For the text-containing cell, return its midpoint in [x, y] coordinate format. 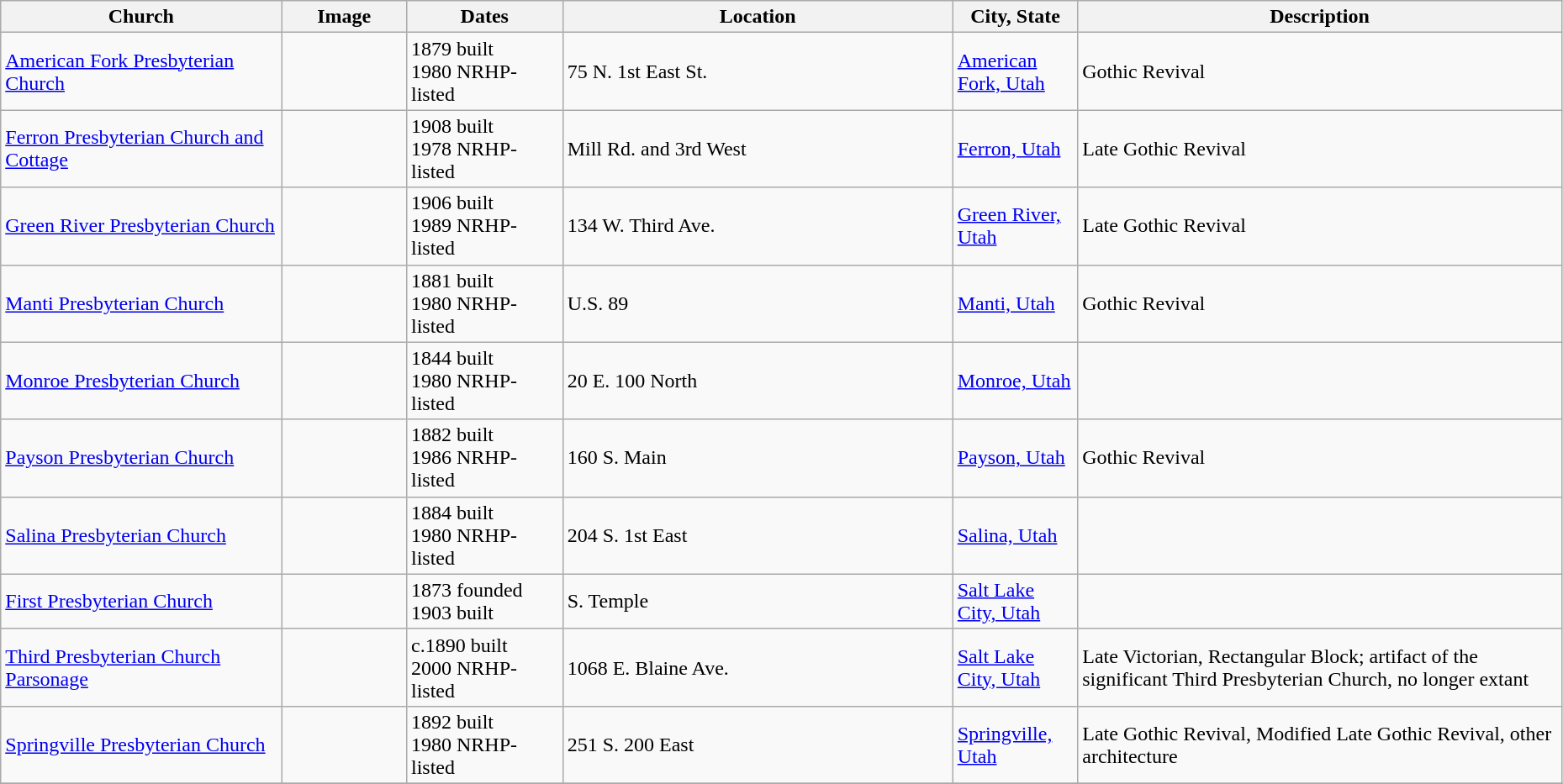
1879 built1980 NRHP-listed [484, 71]
American Fork, Utah [1016, 71]
Ferron, Utah [1016, 149]
251 S. 200 East [758, 745]
Late Victorian, Rectangular Block; artifact of the significant Third Presbyterian Church, no longer extant [1320, 667]
Image [345, 17]
Monroe, Utah [1016, 381]
Church [141, 17]
c.1890 built2000 NRHP-listed [484, 667]
1892 built1980 NRHP-listed [484, 745]
204 S. 1st East [758, 535]
1873 founded1903 built [484, 602]
1884 built1980 NRHP-listed [484, 535]
1908 built1978 NRHP-listed [484, 149]
Manti Presbyterian Church [141, 303]
First Presbyterian Church [141, 602]
Mill Rd. and 3rd West [758, 149]
Springville, Utah [1016, 745]
Description [1320, 17]
American Fork Presbyterian Church [141, 71]
75 N. 1st East St. [758, 71]
City, State [1016, 17]
Manti, Utah [1016, 303]
Monroe Presbyterian Church [141, 381]
20 E. 100 North [758, 381]
1906 built1989 NRHP-listed [484, 226]
1068 E. Blaine Ave. [758, 667]
1882 built1986 NRHP-listed [484, 458]
Ferron Presbyterian Church and Cottage [141, 149]
1881 built1980 NRHP-listed [484, 303]
Payson, Utah [1016, 458]
160 S. Main [758, 458]
Payson Presbyterian Church [141, 458]
Green River Presbyterian Church [141, 226]
Salina Presbyterian Church [141, 535]
Green River, Utah [1016, 226]
Late Gothic Revival, Modified Late Gothic Revival, other architecture [1320, 745]
Springville Presbyterian Church [141, 745]
Location [758, 17]
Dates [484, 17]
1844 built1980 NRHP-listed [484, 381]
Third Presbyterian Church Parsonage [141, 667]
Salina, Utah [1016, 535]
S. Temple [758, 602]
U.S. 89 [758, 303]
134 W. Third Ave. [758, 226]
